Return (X, Y) of the center of cell containing provided text 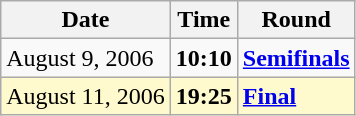
19:25 (204, 96)
Date (86, 20)
Semifinals (296, 58)
Round (296, 20)
August 11, 2006 (86, 96)
August 9, 2006 (86, 58)
Final (296, 96)
Time (204, 20)
10:10 (204, 58)
